Output the (X, Y) coordinate of the center of the cell containing the given text.  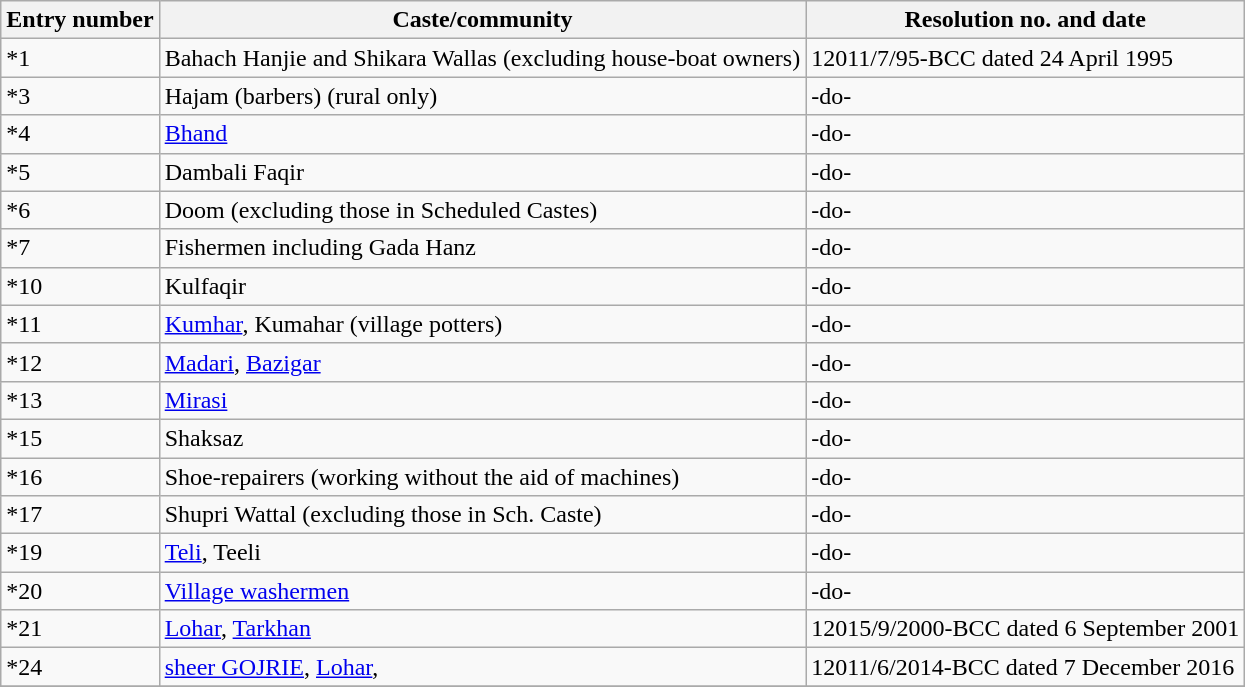
Hajam (barbers) (rural only) (482, 96)
*15 (80, 438)
*21 (80, 629)
*13 (80, 400)
*1 (80, 58)
*10 (80, 286)
Kulfaqir (482, 286)
*11 (80, 324)
sheer GOJRIE, Lohar, (482, 667)
*7 (80, 248)
Caste/community (482, 20)
*17 (80, 515)
*16 (80, 477)
Bhand (482, 134)
Doom (excluding those in Scheduled Castes) (482, 210)
Mirasi (482, 400)
Kumhar, Kumahar (village potters) (482, 324)
Madari, Bazigar (482, 362)
Shoe-repairers (working without the aid of machines) (482, 477)
*5 (80, 172)
*12 (80, 362)
*3 (80, 96)
Fishermen including Gada Hanz (482, 248)
Bahach Hanjie and Shikara Wallas (excluding house-boat owners) (482, 58)
Dambali Faqir (482, 172)
Entry number (80, 20)
Shupri Wattal (excluding those in Sch. Caste) (482, 515)
Lohar, Tarkhan (482, 629)
Resolution no. and date (1026, 20)
Village washermen (482, 591)
12015/9/2000-BCC dated 6 September 2001 (1026, 629)
*4 (80, 134)
Shaksaz (482, 438)
12011/6/2014-BCC dated 7 December 2016 (1026, 667)
*6 (80, 210)
12011/7/95-BCC dated 24 April 1995 (1026, 58)
Teli, Teeli (482, 553)
*24 (80, 667)
*19 (80, 553)
*20 (80, 591)
